Detect which cell encompasses the target text, then output its [x, y] center coordinate. 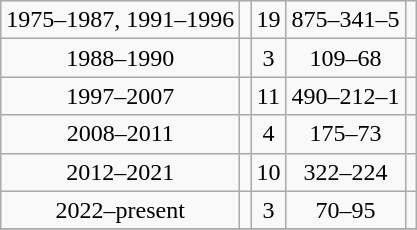
109–68 [346, 58]
70–95 [346, 210]
10 [268, 172]
2008–2011 [120, 134]
490–212–1 [346, 96]
11 [268, 96]
4 [268, 134]
875–341–5 [346, 20]
322–224 [346, 172]
1975–1987, 1991–1996 [120, 20]
19 [268, 20]
175–73 [346, 134]
2012–2021 [120, 172]
1997–2007 [120, 96]
2022–present [120, 210]
1988–1990 [120, 58]
